Extract the (x, y) coordinate from the center of the cell holding the provided text.  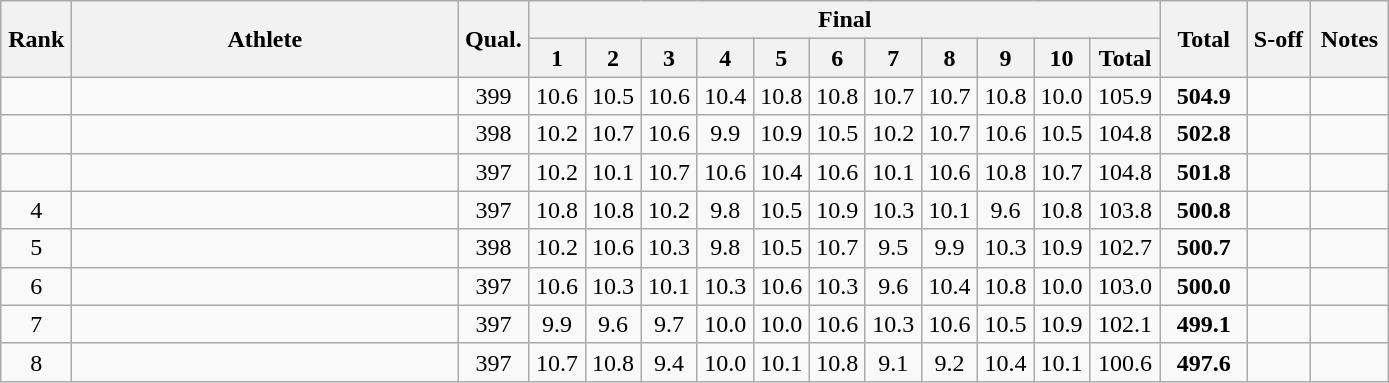
Rank (36, 39)
103.8 (1126, 210)
501.8 (1204, 172)
9.1 (893, 362)
105.9 (1126, 96)
Notes (1350, 39)
Qual. (494, 39)
502.8 (1204, 134)
497.6 (1204, 362)
9.2 (949, 362)
102.1 (1126, 324)
Athlete (265, 39)
102.7 (1126, 248)
504.9 (1204, 96)
9.4 (669, 362)
9.5 (893, 248)
9.7 (669, 324)
500.8 (1204, 210)
3 (669, 58)
100.6 (1126, 362)
499.1 (1204, 324)
2 (613, 58)
399 (494, 96)
S-off (1279, 39)
103.0 (1126, 286)
10 (1062, 58)
1 (557, 58)
500.7 (1204, 248)
Final (845, 20)
500.0 (1204, 286)
9 (1005, 58)
